Output the (x, y) coordinate of the center of the cell containing the given text.  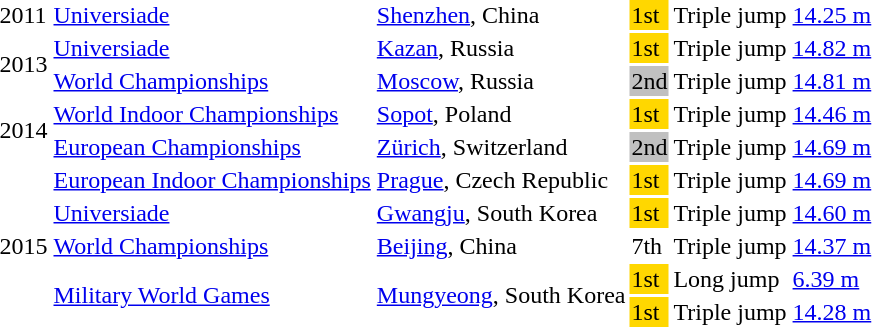
Mungyeong, South Korea (501, 296)
Gwangju, South Korea (501, 213)
Zürich, Switzerland (501, 147)
7th (650, 246)
Beijing, China (501, 246)
European Indoor Championships (212, 180)
Long jump (730, 279)
Sopot, Poland (501, 114)
Moscow, Russia (501, 81)
Military World Games (212, 296)
Prague, Czech Republic (501, 180)
World Indoor Championships (212, 114)
Kazan, Russia (501, 48)
European Championships (212, 147)
Shenzhen, China (501, 15)
